Determine the (x, y) coordinate at the center of the cell enclosing the given text.  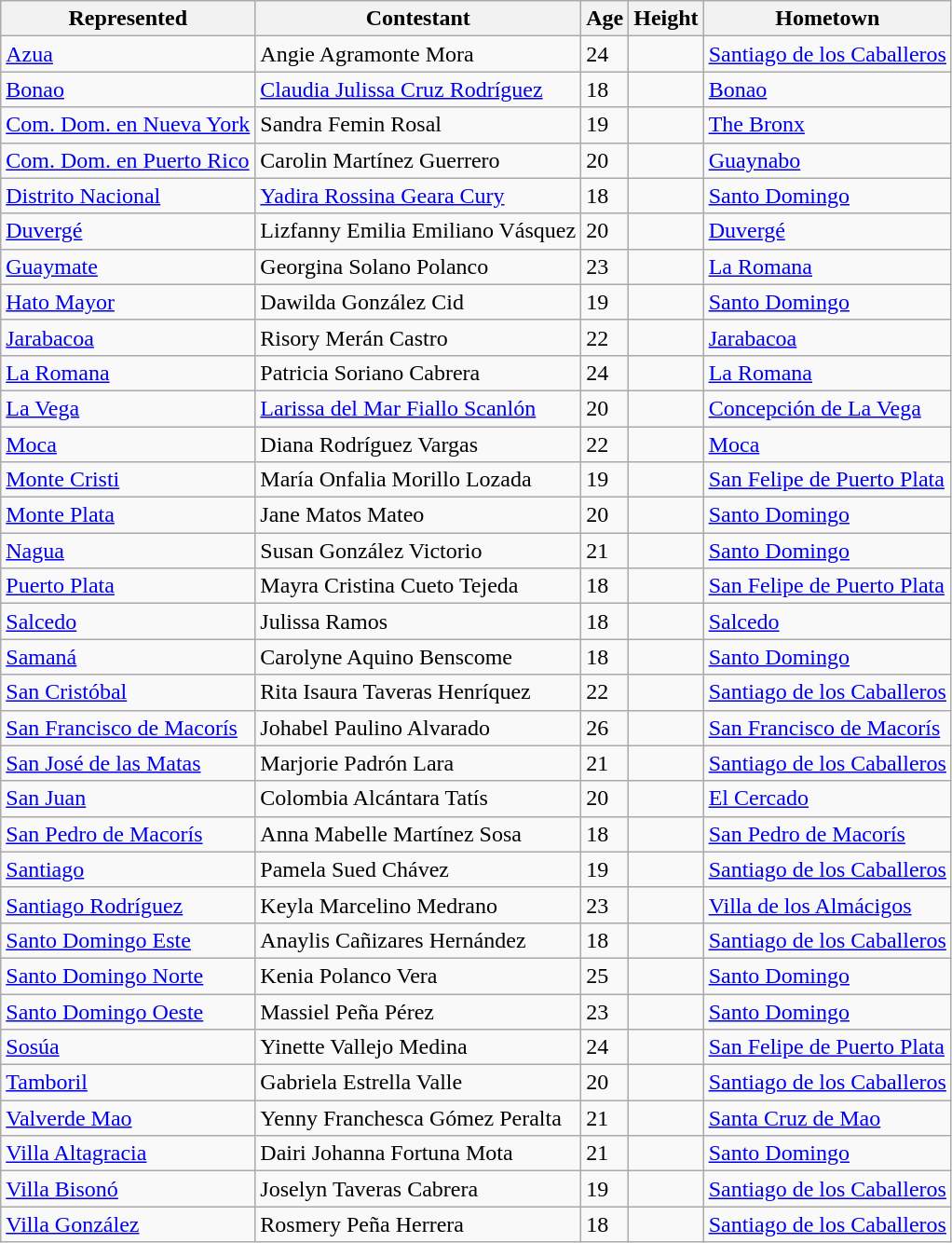
Mayra Cristina Cueto Tejeda (418, 586)
26 (605, 728)
Diana Rodríguez Vargas (418, 444)
Santo Domingo Oeste (129, 1011)
Sandra Femin Rosal (418, 125)
Samaná (129, 657)
Anaylis Cañizares Hernández (418, 940)
Anna Mabelle Martínez Sosa (418, 834)
Kenia Polanco Vera (418, 976)
Claudia Julissa Cruz Rodríguez (418, 89)
Concepción de La Vega (827, 408)
María Onfalia Morillo Lozada (418, 480)
Contestant (418, 19)
Monte Plata (129, 515)
Santiago Rodríguez (129, 905)
Guaynabo (827, 160)
Santo Domingo Este (129, 940)
Susan González Victorio (418, 551)
Tamboril (129, 1083)
Dawilda González Cid (418, 302)
Santiago (129, 869)
Santo Domingo Norte (129, 976)
Colombia Alcántara Tatís (418, 799)
Villa Altagracia (129, 1154)
Georgina Solano Polanco (418, 266)
Risory Merán Castro (418, 337)
Monte Cristi (129, 480)
Guaymate (129, 266)
Gabriela Estrella Valle (418, 1083)
Carolin Martínez Guerrero (418, 160)
Villa González (129, 1224)
Puerto Plata (129, 586)
San Cristóbal (129, 692)
Represented (129, 19)
Joselyn Taveras Cabrera (418, 1189)
Pamela Sued Chávez (418, 869)
Jane Matos Mateo (418, 515)
Angie Agramonte Mora (418, 54)
Santa Cruz de Mao (827, 1118)
Keyla Marcelino Medrano (418, 905)
Yenny Franchesca Gómez Peralta (418, 1118)
Massiel Peña Pérez (418, 1011)
Rosmery Peña Herrera (418, 1224)
Rita Isaura Taveras Henríquez (418, 692)
Hometown (827, 19)
Dairi Johanna Fortuna Mota (418, 1154)
Villa Bisonó (129, 1189)
La Vega (129, 408)
25 (605, 976)
Marjorie Padrón Lara (418, 763)
Height (666, 19)
Valverde Mao (129, 1118)
Azua (129, 54)
Johabel Paulino Alvarado (418, 728)
Hato Mayor (129, 302)
Larissa del Mar Fiallo Scanlón (418, 408)
Com. Dom. en Puerto Rico (129, 160)
Yadira Rossina Geara Cury (418, 196)
Lizfanny Emilia Emiliano Vásquez (418, 231)
Com. Dom. en Nueva York (129, 125)
Yinette Vallejo Medina (418, 1047)
The Bronx (827, 125)
San Juan (129, 799)
Patricia Soriano Cabrera (418, 373)
Julissa Ramos (418, 621)
San José de las Matas (129, 763)
El Cercado (827, 799)
Carolyne Aquino Benscome (418, 657)
Distrito Nacional (129, 196)
Villa de los Almácigos (827, 905)
Sosúa (129, 1047)
Nagua (129, 551)
Age (605, 19)
